Capture the cell that displays the provided text and extract its (x, y) central coordinate. 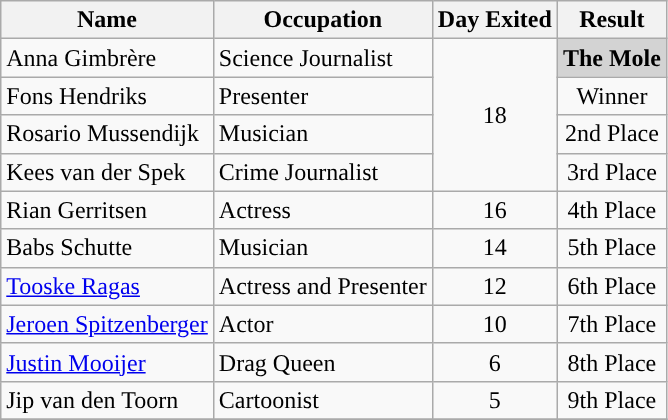
Rian Gerritsen (108, 210)
Actress (322, 210)
Anna Gimbrère (108, 58)
The Mole (612, 58)
Actress and Presenter (322, 286)
Fons Hendriks (108, 96)
9th Place (612, 400)
Justin Mooijer (108, 362)
6 (494, 362)
18 (494, 115)
Result (612, 20)
2nd Place (612, 134)
Cartoonist (322, 400)
Occupation (322, 20)
5th Place (612, 248)
Winner (612, 96)
Kees van der Spek (108, 172)
Tooske Ragas (108, 286)
Jeroen Spitzenberger (108, 324)
Crime Journalist (322, 172)
3rd Place (612, 172)
14 (494, 248)
6th Place (612, 286)
Name (108, 20)
12 (494, 286)
Day Exited (494, 20)
Science Journalist (322, 58)
5 (494, 400)
Jip van den Toorn (108, 400)
Presenter (322, 96)
Babs Schutte (108, 248)
Rosario Mussendijk (108, 134)
Drag Queen (322, 362)
4th Place (612, 210)
Actor (322, 324)
7th Place (612, 324)
8th Place (612, 362)
16 (494, 210)
10 (494, 324)
